Determine the (x, y) coordinate at the center of the cell enclosing the given text.  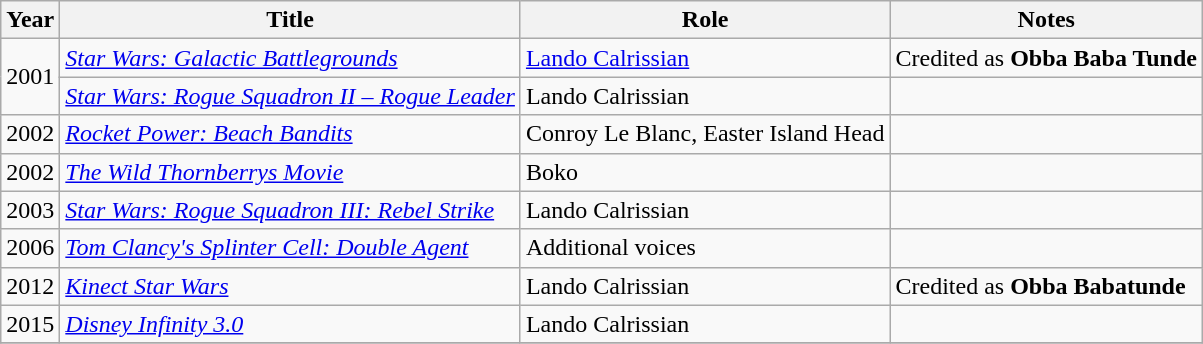
Star Wars: Galactic Battlegrounds (290, 58)
Boko (705, 172)
Credited as Obba Baba Tunde (1046, 58)
Disney Infinity 3.0 (290, 324)
Year (30, 20)
2003 (30, 210)
Role (705, 20)
Title (290, 20)
Tom Clancy's Splinter Cell: Double Agent (290, 248)
Credited as Obba Babatunde (1046, 286)
2015 (30, 324)
2012 (30, 286)
Star Wars: Rogue Squadron II – Rogue Leader (290, 96)
Rocket Power: Beach Bandits (290, 134)
Star Wars: Rogue Squadron III: Rebel Strike (290, 210)
2001 (30, 77)
The Wild Thornberrys Movie (290, 172)
Kinect Star Wars (290, 286)
Conroy Le Blanc, Easter Island Head (705, 134)
Additional voices (705, 248)
Notes (1046, 20)
2006 (30, 248)
